Pinpoint the cell where the given text exists, returning its [X, Y] midpoint coordinate. 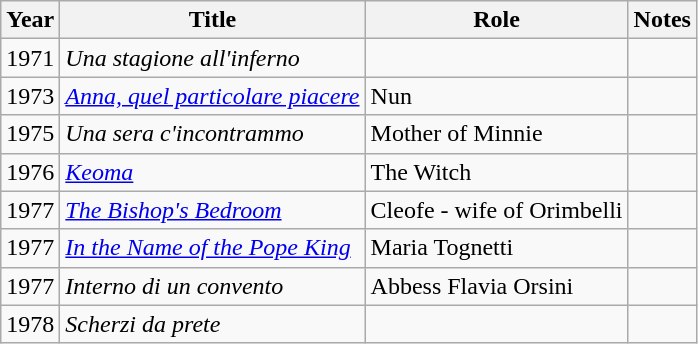
Title [212, 20]
Interno di un convento [212, 286]
Mother of Minnie [496, 134]
1971 [30, 58]
Year [30, 20]
1975 [30, 134]
The Witch [496, 172]
Nun [496, 96]
Una stagione all'inferno [212, 58]
Cleofe - wife of Orimbelli [496, 210]
In the Name of the Pope King [212, 248]
Una sera c'incontrammo [212, 134]
Scherzi da prete [212, 324]
Maria Tognetti [496, 248]
Keoma [212, 172]
Notes [662, 20]
1973 [30, 96]
Anna, quel particolare piacere [212, 96]
1978 [30, 324]
The Bishop's Bedroom [212, 210]
Role [496, 20]
1976 [30, 172]
Abbess Flavia Orsini [496, 286]
